Scan for the cell matching the given text and deliver its (X, Y) coordinate at center. 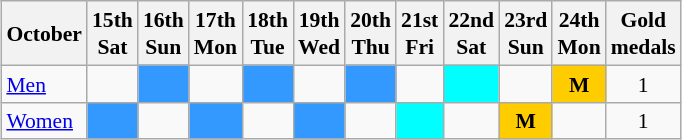
20thThu (370, 33)
October (44, 33)
21stFri (420, 33)
15thSat (112, 33)
22ndSat (471, 33)
Men (44, 84)
23rdSun (526, 33)
19thWed (319, 33)
Goldmedals (644, 33)
24thMon (578, 33)
17thMon (216, 33)
18thTue (268, 33)
Women (44, 120)
16thSun (164, 33)
